Detect which cell encompasses the target text, then output its [X, Y] center coordinate. 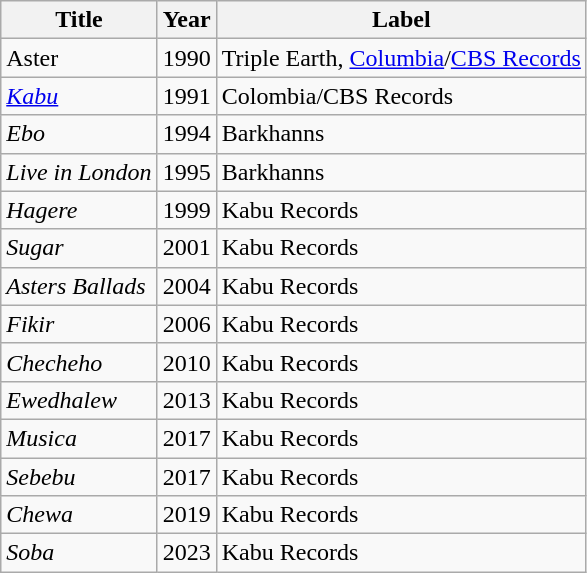
2004 [186, 286]
1999 [186, 210]
Ewedhalew [79, 400]
1990 [186, 58]
2010 [186, 362]
Sebebu [79, 477]
1995 [186, 172]
2001 [186, 248]
Hagere [79, 210]
Year [186, 20]
Ebo [79, 134]
Colombia/CBS Records [401, 96]
Asters Ballads [79, 286]
2006 [186, 324]
Sugar [79, 248]
Title [79, 20]
Aster [79, 58]
Soba [79, 553]
Musica [79, 438]
Live in London [79, 172]
2019 [186, 515]
Kabu [79, 96]
Chewa [79, 515]
2023 [186, 553]
Triple Earth, Columbia/CBS Records [401, 58]
Fikir [79, 324]
2013 [186, 400]
1991 [186, 96]
1994 [186, 134]
Label [401, 20]
Checheho [79, 362]
